Capture the cell that displays the provided text and extract its [x, y] central coordinate. 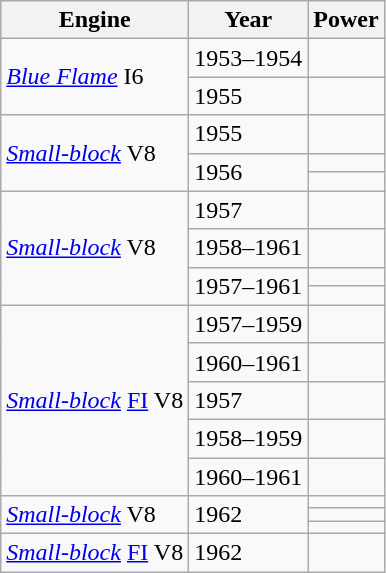
1958–1961 [248, 248]
Blue Flame I6 [95, 77]
Year [248, 20]
1957–1961 [248, 286]
1957–1959 [248, 324]
1956 [248, 172]
Power [346, 20]
Engine [95, 20]
1958–1959 [248, 438]
1953–1954 [248, 58]
